Determine the (X, Y) coordinate at the center of the cell enclosing the given text.  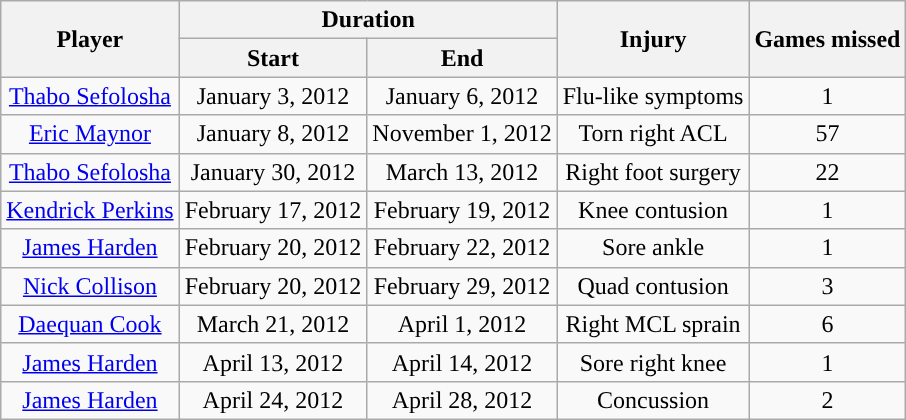
Right foot surgery (653, 172)
6 (828, 324)
April 24, 2012 (273, 400)
March 21, 2012 (273, 324)
Quad contusion (653, 286)
Kendrick Perkins (90, 210)
Sore ankle (653, 248)
Concussion (653, 400)
Player (90, 39)
January 30, 2012 (273, 172)
Nick Collison (90, 286)
January 3, 2012 (273, 96)
April 28, 2012 (462, 400)
Games missed (828, 39)
February 29, 2012 (462, 286)
February 19, 2012 (462, 210)
November 1, 2012 (462, 134)
February 22, 2012 (462, 248)
57 (828, 134)
April 13, 2012 (273, 362)
Right MCL sprain (653, 324)
Knee contusion (653, 210)
January 8, 2012 (273, 134)
22 (828, 172)
March 13, 2012 (462, 172)
Duration (368, 20)
February 17, 2012 (273, 210)
Flu-like symptoms (653, 96)
January 6, 2012 (462, 96)
Start (273, 58)
2 (828, 400)
Sore right knee (653, 362)
End (462, 58)
April 14, 2012 (462, 362)
Torn right ACL (653, 134)
April 1, 2012 (462, 324)
Daequan Cook (90, 324)
3 (828, 286)
Injury (653, 39)
Eric Maynor (90, 134)
